For the text-containing cell, return its midpoint in [x, y] coordinate format. 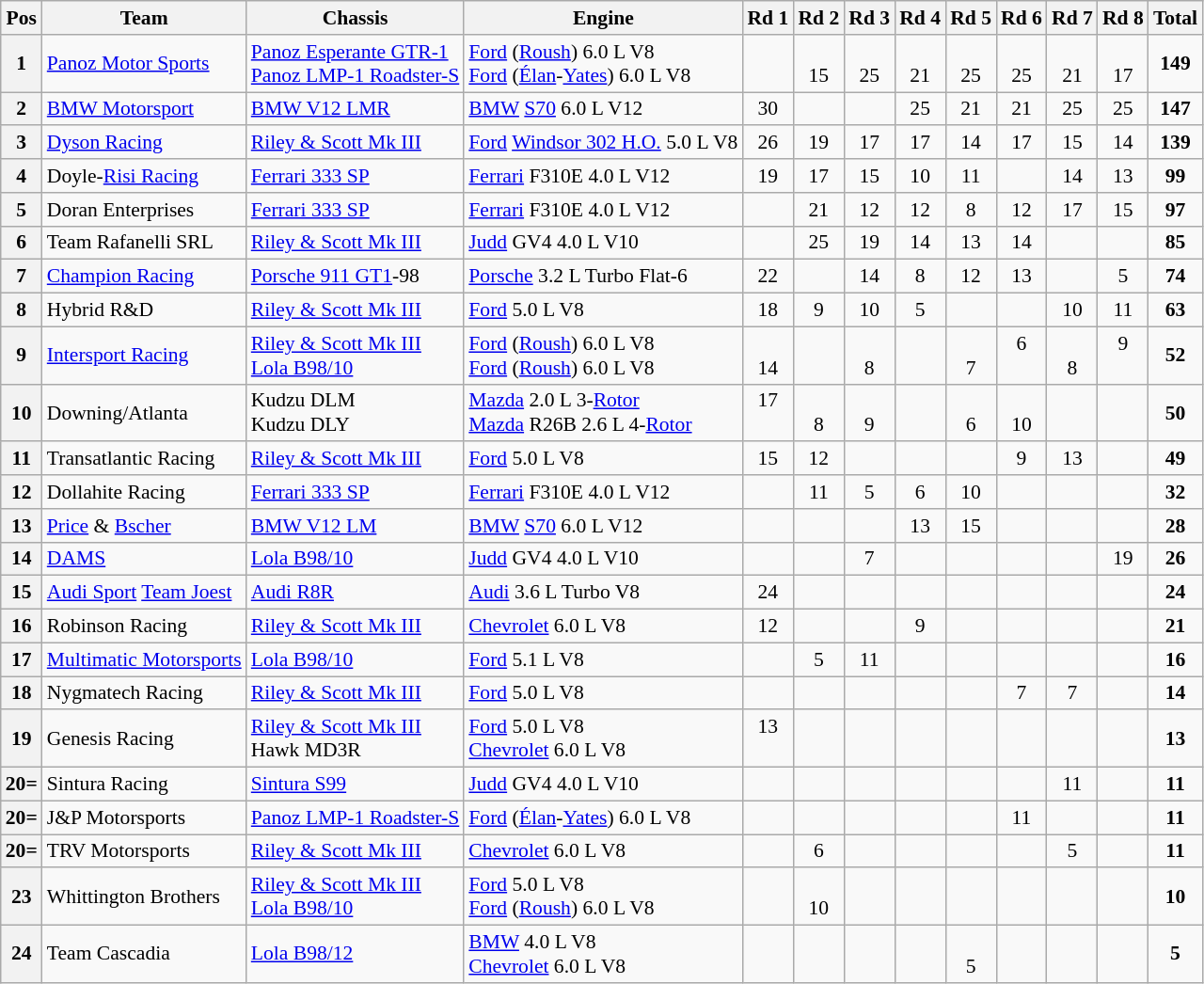
Ford 5.0 L V8Ford (Roush) 6.0 L V8 [603, 897]
Rd 7 [1072, 18]
Downing/Atlanta [145, 412]
Rd 8 [1123, 18]
Champion Racing [145, 277]
147 [1176, 109]
32 [1176, 492]
Rd 3 [869, 18]
4 [22, 176]
DAMS [145, 559]
Ford (Roush) 6.0 L V8Ford (Élan-Yates) 6.0 L V8 [603, 64]
Intersport Racing [145, 356]
Transatlantic Racing [145, 459]
Porsche 3.2 L Turbo Flat-6 [603, 277]
Sintura Racing [145, 785]
Porsche 911 GT1-98 [356, 277]
Nygmatech Racing [145, 693]
Total [1176, 18]
Rd 4 [920, 18]
BMW 4.0 L V8Chevrolet 6.0 L V8 [603, 954]
99 [1176, 176]
Dyson Racing [145, 143]
Mazda 2.0 L 3-RotorMazda R26B 2.6 L 4-Rotor [603, 412]
Team Cascadia [145, 954]
28 [1176, 526]
Hybrid R&D [145, 310]
Panoz Esperante GTR-1Panoz LMP-1 Roadster-S [356, 64]
1 [22, 64]
Rd 1 [768, 18]
22 [768, 277]
J&P Motorsports [145, 817]
149 [1176, 64]
TRV Motorsports [145, 851]
Ford (Élan-Yates) 6.0 L V8 [603, 817]
Panoz LMP-1 Roadster-S [356, 817]
Price & Bscher [145, 526]
Engine [603, 18]
Kudzu DLMKudzu DLY [356, 412]
Ford Windsor 302 H.O. 5.0 L V8 [603, 143]
BMW Motorsport [145, 109]
Ford (Roush) 6.0 L V8Ford (Roush) 6.0 L V8 [603, 356]
Rd 2 [818, 18]
BMW V12 LM [356, 526]
85 [1176, 243]
2 [22, 109]
Sintura S99 [356, 785]
Chassis [356, 18]
Team Rafanelli SRL [145, 243]
Rd 5 [971, 18]
Lola B98/12 [356, 954]
52 [1176, 356]
23 [22, 897]
Ford 5.1 L V8 [603, 659]
139 [1176, 143]
Ford 5.0 L V8Chevrolet 6.0 L V8 [603, 739]
74 [1176, 277]
97 [1176, 210]
BMW V12 LMR [356, 109]
49 [1176, 459]
Multimatic Motorsports [145, 659]
Audi R8R [356, 593]
Audi 3.6 L Turbo V8 [603, 593]
Audi Sport Team Joest [145, 593]
50 [1176, 412]
Riley & Scott Mk IIIHawk MD3R [356, 739]
Robinson Racing [145, 627]
Team [145, 18]
Dollahite Racing [145, 492]
Doyle-Risi Racing [145, 176]
Whittington Brothers [145, 897]
Doran Enterprises [145, 210]
30 [768, 109]
63 [1176, 310]
3 [22, 143]
Rd 6 [1022, 18]
Genesis Racing [145, 739]
Pos [22, 18]
Panoz Motor Sports [145, 64]
